Detect which cell encompasses the target text, then output its [x, y] center coordinate. 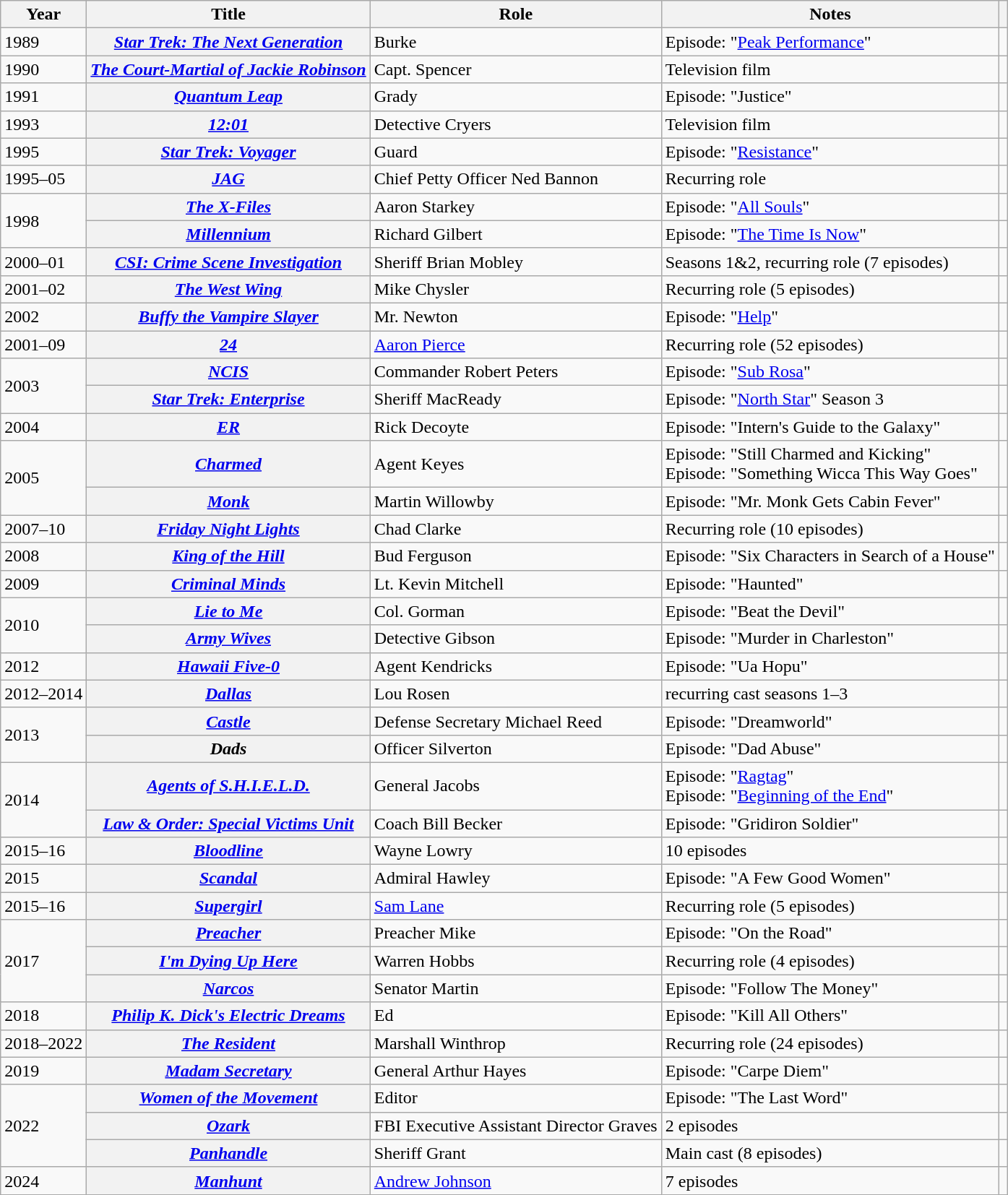
recurring cast seasons 1–3 [830, 694]
Lou Rosen [516, 694]
1989 [43, 42]
Recurring role (4 episodes) [830, 961]
Buffy the Vampire Slayer [228, 316]
2012–2014 [43, 694]
Philip K. Dick's Electric Dreams [228, 1016]
Warren Hobbs [516, 961]
General Arthur Hayes [516, 1071]
Monk [228, 501]
2002 [43, 316]
Aaron Starkey [516, 207]
Grady [516, 97]
Wayne Lowry [516, 851]
Episode: "Gridiron Soldier" [830, 823]
Mr. Newton [516, 316]
Episode: "Mr. Monk Gets Cabin Fever" [830, 501]
Manhunt [228, 1181]
Ozark [228, 1126]
2001–02 [43, 289]
Star Trek: Voyager [228, 152]
2022 [43, 1126]
Episode: "Haunted" [830, 584]
General Jacobs [516, 786]
1990 [43, 69]
Commander Robert Peters [516, 372]
2001–09 [43, 345]
2010 [43, 625]
Episode: "All Souls" [830, 207]
2005 [43, 478]
Burke [516, 42]
Episode: "Peak Performance" [830, 42]
Episode: "A Few Good Women" [830, 879]
Defense Secretary Michael Reed [516, 721]
King of the Hill [228, 556]
Recurring role (24 episodes) [830, 1043]
Narcos [228, 988]
Editor [516, 1098]
Rick Decoyte [516, 427]
Millennium [228, 234]
2018–2022 [43, 1043]
Episode: "On the Road" [830, 933]
Episode: "Justice" [830, 97]
Year [43, 14]
2014 [43, 799]
2019 [43, 1071]
Richard Gilbert [516, 234]
Col. Gorman [516, 611]
Detective Cryers [516, 124]
Sam Lane [516, 906]
Recurring role [830, 179]
2 episodes [830, 1126]
Recurring role (52 episodes) [830, 345]
Law & Order: Special Victims Unit [228, 823]
10 episodes [830, 851]
Episode: "Dreamworld" [830, 721]
Episode: "Murder in Charleston" [830, 639]
2000–01 [43, 262]
Title [228, 14]
Episode: "Follow The Money" [830, 988]
Episode: "Beat the Devil" [830, 611]
2012 [43, 666]
ER [228, 427]
2004 [43, 427]
Marshall Winthrop [516, 1043]
Episode: "Intern's Guide to the Galaxy" [830, 427]
Agent Keyes [516, 464]
Andrew Johnson [516, 1181]
NCIS [228, 372]
Friday Night Lights [228, 529]
FBI Executive Assistant Director Graves [516, 1126]
Episode: "Dad Abuse" [830, 749]
2015 [43, 879]
Lie to Me [228, 611]
Charmed [228, 464]
Recurring role (10 episodes) [830, 529]
I'm Dying Up Here [228, 961]
Panhandle [228, 1153]
Episode: "Help" [830, 316]
Coach Bill Becker [516, 823]
1991 [43, 97]
Agents of S.H.I.E.L.D. [228, 786]
2024 [43, 1181]
Episode: "Resistance" [830, 152]
2008 [43, 556]
Quantum Leap [228, 97]
Capt. Spencer [516, 69]
Sheriff Grant [516, 1153]
Hawaii Five-0 [228, 666]
Scandal [228, 879]
Preacher [228, 933]
1995–05 [43, 179]
2009 [43, 584]
The X-Files [228, 207]
Episode: "Ragtag"Episode: "Beginning of the End" [830, 786]
Dallas [228, 694]
2013 [43, 735]
2003 [43, 386]
Madam Secretary [228, 1071]
1998 [43, 220]
Army Wives [228, 639]
Episode: "North Star" Season 3 [830, 400]
The West Wing [228, 289]
Episode: "Six Characters in Search of a House" [830, 556]
Star Trek: Enterprise [228, 400]
2018 [43, 1016]
Chad Clarke [516, 529]
Chief Petty Officer Ned Bannon [516, 179]
Episode: "Kill All Others" [830, 1016]
Episode: "Carpe Diem" [830, 1071]
24 [228, 345]
Ed [516, 1016]
JAG [228, 179]
2017 [43, 961]
Guard [516, 152]
Episode: "Sub Rosa" [830, 372]
The Resident [228, 1043]
Episode: "The Last Word" [830, 1098]
Sheriff MacReady [516, 400]
Admiral Hawley [516, 879]
Lt. Kevin Mitchell [516, 584]
Notes [830, 14]
Main cast (8 episodes) [830, 1153]
Castle [228, 721]
Officer Silverton [516, 749]
Episode: "Ua Hopu" [830, 666]
Martin Willowby [516, 501]
Sheriff Brian Mobley [516, 262]
Bloodline [228, 851]
Mike Chysler [516, 289]
Bud Ferguson [516, 556]
Preacher Mike [516, 933]
1993 [43, 124]
Seasons 1&2, recurring role (7 episodes) [830, 262]
CSI: Crime Scene Investigation [228, 262]
Criminal Minds [228, 584]
Detective Gibson [516, 639]
Episode: "Still Charmed and Kicking"Episode: "Something Wicca This Way Goes" [830, 464]
7 episodes [830, 1181]
Aaron Pierce [516, 345]
Supergirl [228, 906]
Role [516, 14]
The Court-Martial of Jackie Robinson [228, 69]
Senator Martin [516, 988]
Women of the Movement [228, 1098]
Episode: "The Time Is Now" [830, 234]
Star Trek: The Next Generation [228, 42]
2007–10 [43, 529]
Dads [228, 749]
12:01 [228, 124]
1995 [43, 152]
Agent Kendricks [516, 666]
